Detect which cell encompasses the target text, then output its [X, Y] center coordinate. 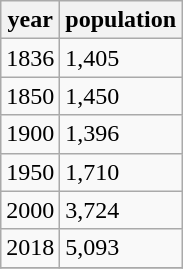
1,710 [121, 172]
year [30, 20]
1950 [30, 172]
2000 [30, 210]
3,724 [121, 210]
2018 [30, 248]
1836 [30, 58]
population [121, 20]
1,405 [121, 58]
1850 [30, 96]
1900 [30, 134]
1,396 [121, 134]
5,093 [121, 248]
1,450 [121, 96]
